Pinpoint the cell where the given text exists, returning its (X, Y) midpoint coordinate. 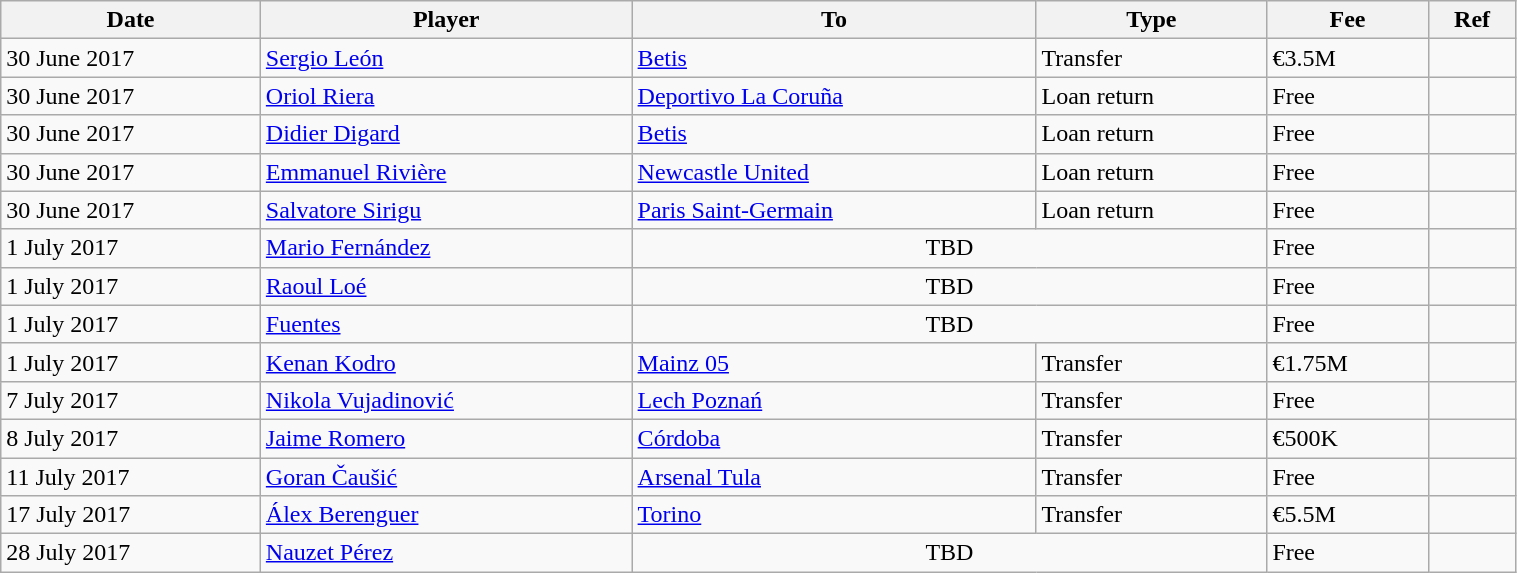
Salvatore Sirigu (446, 210)
Córdoba (834, 438)
Paris Saint-Germain (834, 210)
28 July 2017 (131, 553)
7 July 2017 (131, 400)
To (834, 20)
€5.5M (1348, 515)
€3.5M (1348, 58)
17 July 2017 (131, 515)
Sergio León (446, 58)
Deportivo La Coruña (834, 96)
Torino (834, 515)
Ref (1472, 20)
Mainz 05 (834, 362)
Player (446, 20)
Fuentes (446, 324)
€500K (1348, 438)
8 July 2017 (131, 438)
Mario Fernández (446, 248)
Fee (1348, 20)
Emmanuel Rivière (446, 172)
Newcastle United (834, 172)
Jaime Romero (446, 438)
Didier Digard (446, 134)
€1.75M (1348, 362)
Type (1152, 20)
Lech Poznań (834, 400)
Nauzet Pérez (446, 553)
Álex Berenguer (446, 515)
11 July 2017 (131, 477)
Raoul Loé (446, 286)
Nikola Vujadinović (446, 400)
Date (131, 20)
Oriol Riera (446, 96)
Kenan Kodro (446, 362)
Arsenal Tula (834, 477)
Goran Čaušić (446, 477)
